For the text-containing cell, return its midpoint in (X, Y) coordinate format. 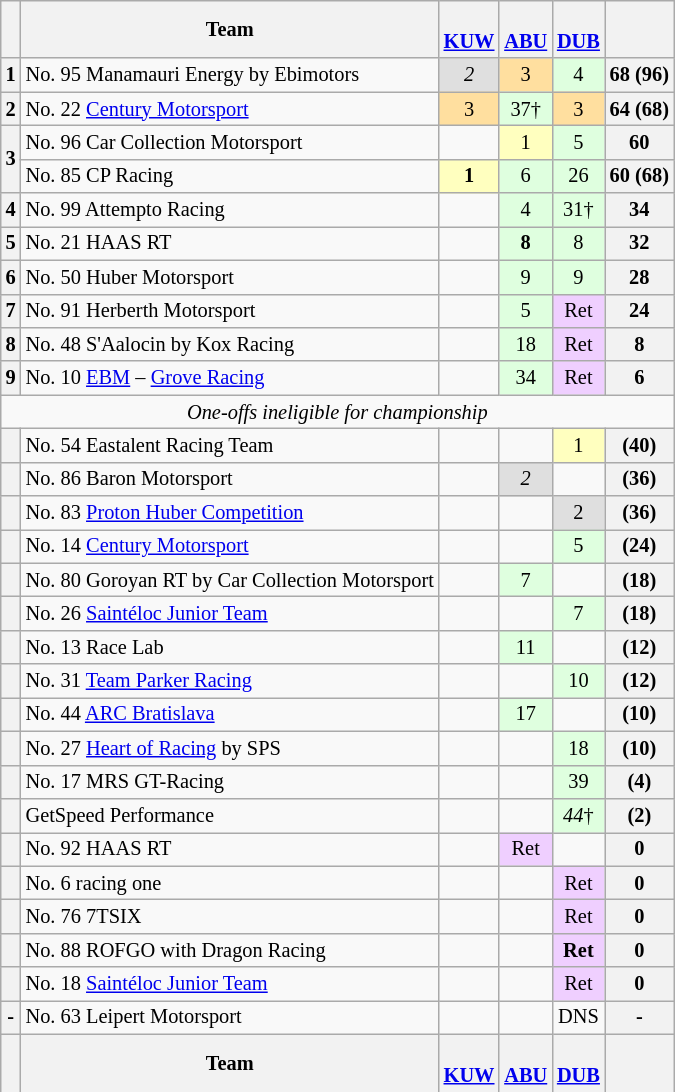
No. 21 HAAS RT (230, 243)
No. 54 Eastalent Racing Team (230, 445)
No. 50 Huber Motorsport (230, 277)
44† (578, 815)
60 (640, 142)
(24) (640, 546)
No. 18 Saintéloc Junior Team (230, 984)
No. 13 Race Lab (230, 647)
No. 48 S'Aalocin by Kox Racing (230, 344)
No. 63 Leipert Motorsport (230, 1017)
No. 92 HAAS RT (230, 849)
No. 6 racing one (230, 883)
No. 96 Car Collection Motorsport (230, 142)
No. 14 Century Motorsport (230, 546)
26 (578, 176)
No. 86 Baron Motorsport (230, 479)
(4) (640, 782)
10 (578, 681)
(40) (640, 445)
No. 95 Manamauri Energy by Ebimotors (230, 75)
No. 10 EBM – Grove Racing (230, 378)
No. 22 Century Motorsport (230, 109)
No. 80 Goroyan RT by Car Collection Motorsport (230, 580)
39 (578, 782)
68 (96) (640, 75)
32 (640, 243)
No. 83 Proton Huber Competition (230, 513)
31† (578, 210)
No. 26 Saintéloc Junior Team (230, 613)
24 (640, 311)
64 (68) (640, 109)
GetSpeed Performance (230, 815)
No. 31 Team Parker Racing (230, 681)
28 (640, 277)
No. 88 ROFGO with Dragon Racing (230, 950)
60 (68) (640, 176)
No. 17 MRS GT-Racing (230, 782)
No. 85 CP Racing (230, 176)
No. 44 ARC Bratislava (230, 714)
(2) (640, 815)
DNS (578, 1017)
No. 76 7TSIX (230, 916)
37† (526, 109)
11 (526, 647)
17 (526, 714)
No. 27 Heart of Racing by SPS (230, 748)
No. 99 Attempto Racing (230, 210)
No. 91 Herberth Motorsport (230, 311)
One-offs ineligible for championship (338, 412)
